Locate the cell with the specified text and output its (x, y) center coordinate. 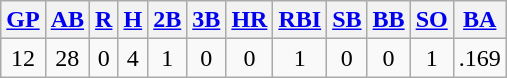
3B (206, 20)
BB (388, 20)
GP (23, 20)
SB (347, 20)
RBI (300, 20)
12 (23, 58)
R (104, 20)
BA (480, 20)
SO (432, 20)
28 (67, 58)
.169 (480, 58)
H (133, 20)
AB (67, 20)
HR (250, 20)
2B (168, 20)
4 (133, 58)
